Provide the (x, y) coordinate of the cell's center where the given text is located.  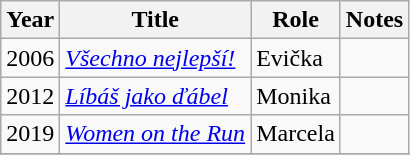
Notes (374, 20)
2012 (30, 96)
2006 (30, 58)
Líbáš jako ďábel (156, 96)
Všechno nejlepší! (156, 58)
Year (30, 20)
Role (296, 20)
Monika (296, 96)
2019 (30, 134)
Women on the Run (156, 134)
Title (156, 20)
Evička (296, 58)
Marcela (296, 134)
